Return the (x, y) coordinate for the center point of the cell that contains the specified text.  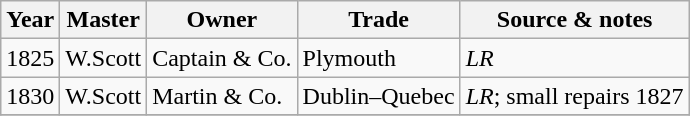
Captain & Co. (222, 58)
LR (574, 58)
Master (104, 20)
Dublin–Quebec (378, 96)
Martin & Co. (222, 96)
Trade (378, 20)
LR; small repairs 1827 (574, 96)
Owner (222, 20)
Source & notes (574, 20)
Plymouth (378, 58)
1830 (30, 96)
Year (30, 20)
1825 (30, 58)
